Capture the cell that displays the provided text and extract its [x, y] central coordinate. 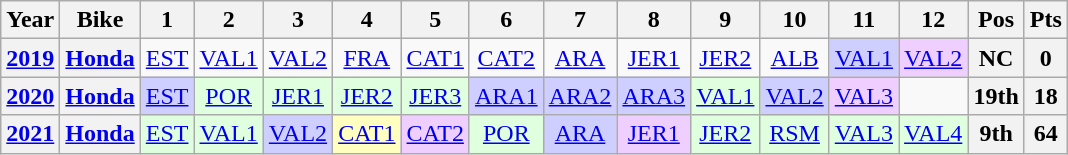
7 [580, 20]
Bike [100, 20]
12 [934, 20]
6 [506, 20]
18 [1046, 96]
2021 [30, 134]
0 [1046, 58]
64 [1046, 134]
ARA2 [580, 96]
ARA1 [506, 96]
8 [654, 20]
ARA3 [654, 96]
Pts [1046, 20]
9th [996, 134]
ALB [794, 58]
9 [726, 20]
3 [298, 20]
1 [167, 20]
2020 [30, 96]
2019 [30, 58]
19th [996, 96]
JER3 [435, 96]
10 [794, 20]
FRA [367, 58]
2 [228, 20]
4 [367, 20]
NC [996, 58]
11 [864, 20]
Year [30, 20]
VAL4 [934, 134]
RSM [794, 134]
5 [435, 20]
Pos [996, 20]
